For the text-containing cell, return its midpoint in [X, Y] coordinate format. 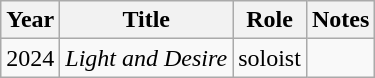
2024 [30, 58]
Notes [340, 20]
Role [270, 20]
Title [146, 20]
soloist [270, 58]
Year [30, 20]
Light and Desire [146, 58]
